Capture the cell that displays the provided text and extract its [X, Y] central coordinate. 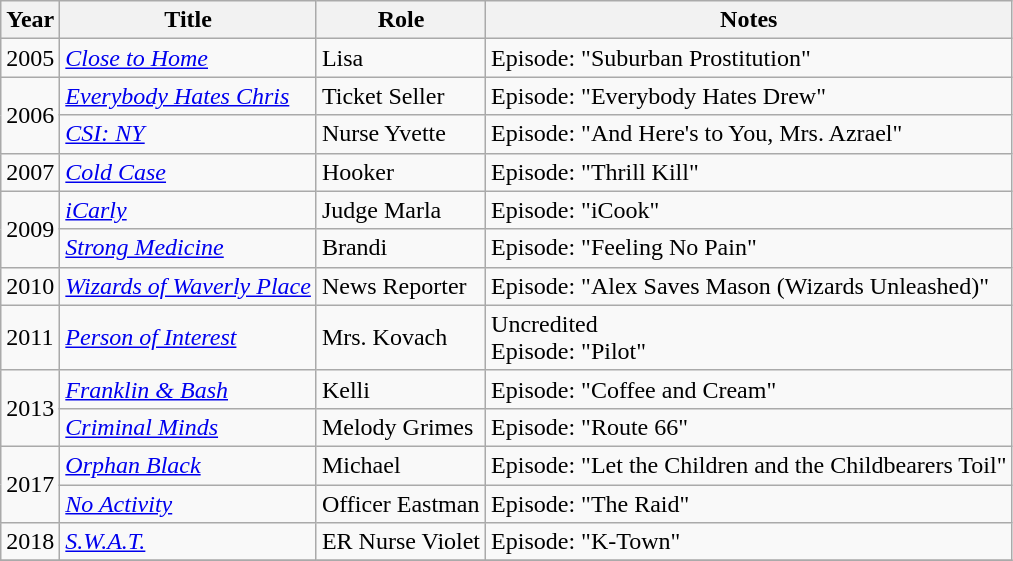
Mrs. Kovach [400, 338]
Franklin & Bash [188, 389]
Episode: "iCook" [749, 210]
Episode: "Everybody Hates Drew" [749, 96]
2006 [30, 115]
2017 [30, 484]
Everybody Hates Chris [188, 96]
Michael [400, 465]
Brandi [400, 248]
2018 [30, 542]
Ticket Seller [400, 96]
Episode: "Feeling No Pain" [749, 248]
Cold Case [188, 172]
Episode: "K-Town" [749, 542]
Nurse Yvette [400, 134]
Year [30, 20]
Melody Grimes [400, 427]
iCarly [188, 210]
Episode: "Suburban Prostitution" [749, 58]
Kelli [400, 389]
Title [188, 20]
CSI: NY [188, 134]
Lisa [400, 58]
2005 [30, 58]
Notes [749, 20]
Judge Marla [400, 210]
Episode: "The Raid" [749, 503]
Episode: "And Here's to You, Mrs. Azrael" [749, 134]
2007 [30, 172]
Officer Eastman [400, 503]
Episode: "Thrill Kill" [749, 172]
Strong Medicine [188, 248]
Orphan Black [188, 465]
Episode: "Let the Children and the Childbearers Toil" [749, 465]
No Activity [188, 503]
Criminal Minds [188, 427]
Wizards of Waverly Place [188, 286]
UncreditedEpisode: "Pilot" [749, 338]
S.W.A.T. [188, 542]
Hooker [400, 172]
Episode: "Alex Saves Mason (Wizards Unleashed)" [749, 286]
Person of Interest [188, 338]
Episode: "Coffee and Cream" [749, 389]
Close to Home [188, 58]
2009 [30, 229]
News Reporter [400, 286]
2011 [30, 338]
2010 [30, 286]
Episode: "Route 66" [749, 427]
2013 [30, 408]
Role [400, 20]
ER Nurse Violet [400, 542]
